Provide the [X, Y] coordinate of the cell's center where the given text is located.  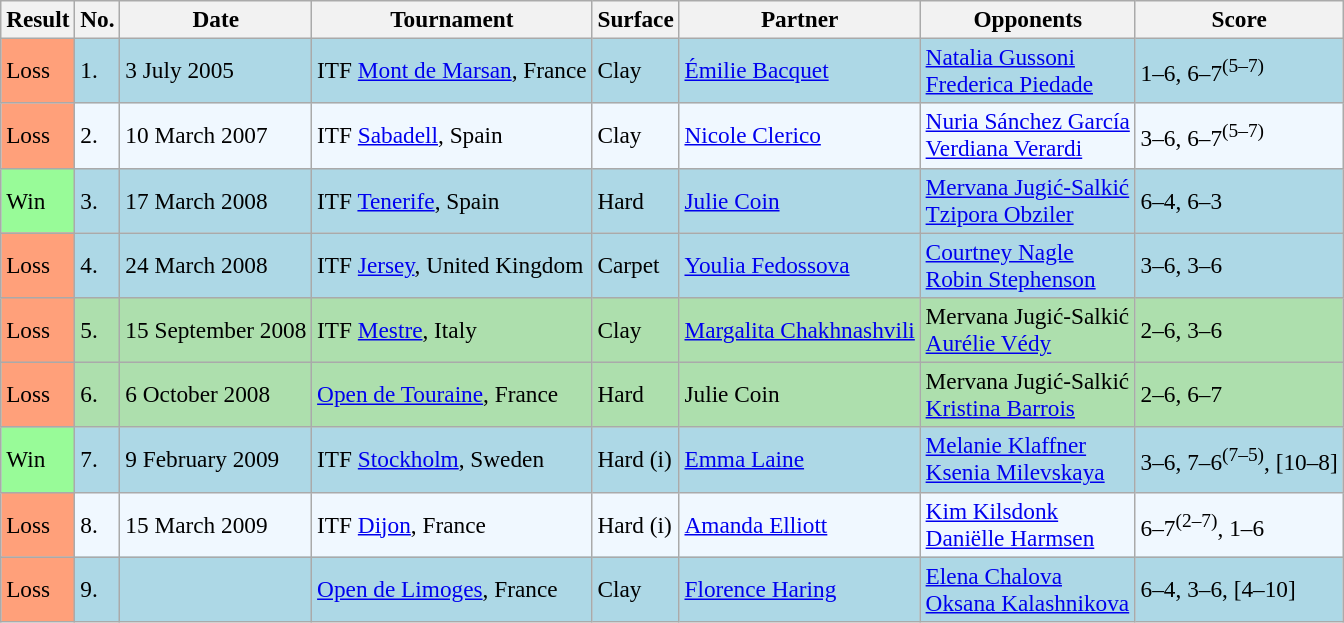
Mervana Jugić-Salkić Aurélie Védy [1028, 330]
ITF Dijon, France [452, 524]
Margalita Chakhnashvili [800, 330]
ITF Mestre, Italy [452, 330]
3–6, 7–6(7–5), [10–8] [1239, 460]
5. [98, 330]
Score [1239, 19]
6. [98, 394]
Amanda Elliott [800, 524]
Kim Kilsdonk Daniëlle Harmsen [1028, 524]
Mervana Jugić-Salkić Kristina Barrois [1028, 394]
9. [98, 588]
2–6, 3–6 [1239, 330]
24 March 2008 [216, 264]
6 October 2008 [216, 394]
3. [98, 200]
2–6, 6–7 [1239, 394]
1. [98, 70]
15 September 2008 [216, 330]
6–4, 3–6, [4–10] [1239, 588]
No. [98, 19]
Florence Haring [800, 588]
6–7(2–7), 1–6 [1239, 524]
ITF Stockholm, Sweden [452, 460]
Open de Touraine, France [452, 394]
Nuria Sánchez García Verdiana Verardi [1028, 136]
ITF Sabadell, Spain [452, 136]
Surface [636, 19]
Tournament [452, 19]
Elena Chalova Oksana Kalashnikova [1028, 588]
Youlia Fedossova [800, 264]
2. [98, 136]
10 March 2007 [216, 136]
3–6, 6–7(5–7) [1239, 136]
15 March 2009 [216, 524]
Natalia Gussoni Frederica Piedade [1028, 70]
6–4, 6–3 [1239, 200]
Open de Limoges, France [452, 588]
4. [98, 264]
ITF Tenerife, Spain [452, 200]
Emma Laine [800, 460]
Émilie Bacquet [800, 70]
Date [216, 19]
3–6, 3–6 [1239, 264]
9 February 2009 [216, 460]
Result [38, 19]
8. [98, 524]
Courtney Nagle Robin Stephenson [1028, 264]
Mervana Jugić-Salkić Tzipora Obziler [1028, 200]
Opponents [1028, 19]
ITF Jersey, United Kingdom [452, 264]
17 March 2008 [216, 200]
ITF Mont de Marsan, France [452, 70]
Carpet [636, 264]
1–6, 6–7(5–7) [1239, 70]
Melanie Klaffner Ksenia Milevskaya [1028, 460]
Nicole Clerico [800, 136]
3 July 2005 [216, 70]
7. [98, 460]
Partner [800, 19]
